Identify which cell holds the provided text, then report its (X, Y) central coordinate. 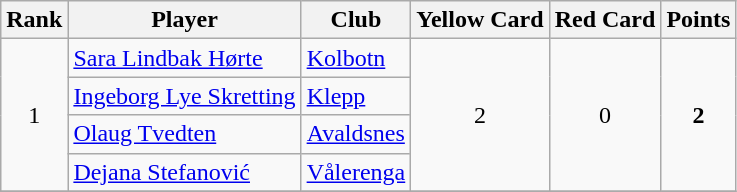
0 (605, 115)
Dejana Stefanović (184, 172)
Red Card (605, 20)
Kolbotn (356, 58)
Rank (34, 20)
Sara Lindbak Hørte (184, 58)
Avaldsnes (356, 134)
Klepp (356, 96)
1 (34, 115)
Ingeborg Lye Skretting (184, 96)
Yellow Card (480, 20)
Player (184, 20)
Vålerenga (356, 172)
Club (356, 20)
Olaug Tvedten (184, 134)
Points (698, 20)
